From the cell containing the given text, extract its center point as (X, Y) coordinate. 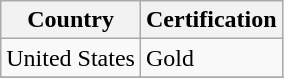
Certification (211, 20)
United States (71, 58)
Country (71, 20)
Gold (211, 58)
